Capture the cell that displays the provided text and extract its (X, Y) central coordinate. 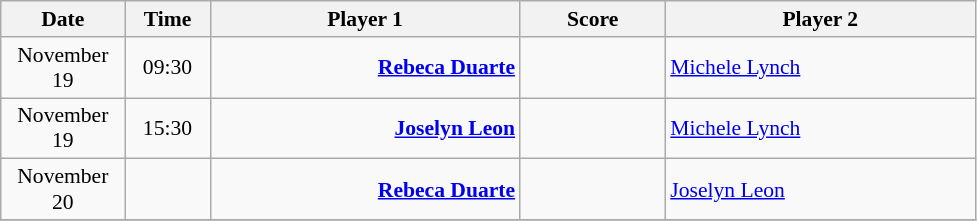
Score (592, 19)
Date (63, 19)
09:30 (168, 68)
November 20 (63, 190)
Time (168, 19)
15:30 (168, 128)
Player 2 (820, 19)
Player 1 (365, 19)
